Output the [x, y] coordinate of the center of the cell containing the given text.  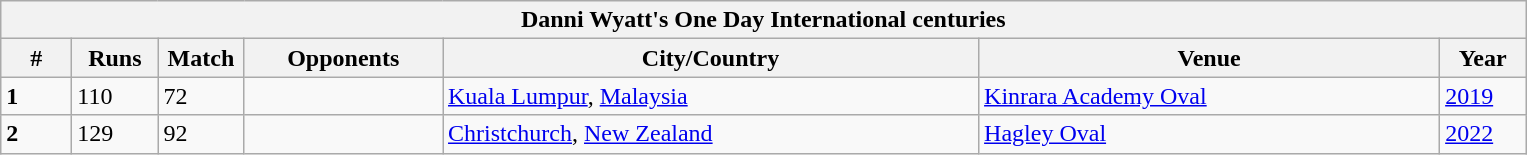
Year [1483, 58]
Kuala Lumpur, Malaysia [710, 96]
92 [201, 134]
Runs [115, 58]
2022 [1483, 134]
Kinrara Academy Oval [1210, 96]
2019 [1483, 96]
Venue [1210, 58]
Christchurch, New Zealand [710, 134]
129 [115, 134]
City/Country [710, 58]
Hagley Oval [1210, 134]
72 [201, 96]
Match [201, 58]
Opponents [344, 58]
# [36, 58]
1 [36, 96]
110 [115, 96]
2 [36, 134]
Danni Wyatt's One Day International centuries [764, 20]
